Return the [x, y] coordinate for the center point of the cell that contains the specified text.  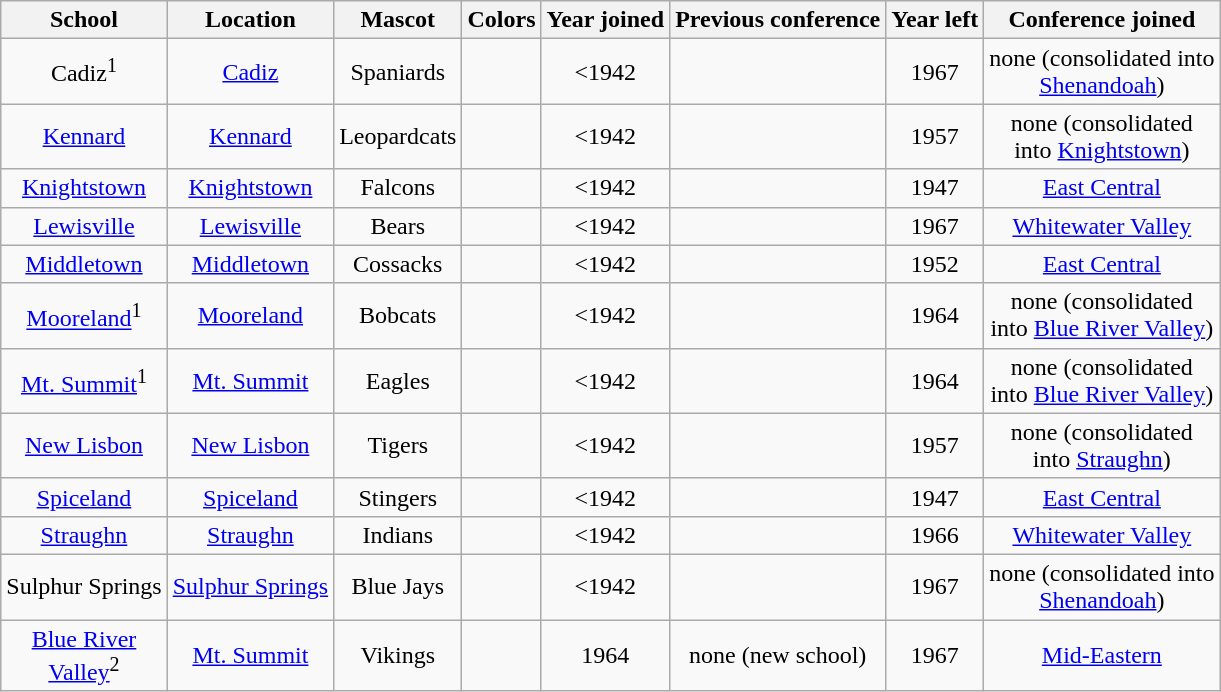
Mascot [398, 20]
Year left [935, 20]
Tigers [398, 446]
Location [250, 20]
Colors [502, 20]
none (consolidatedinto Straughn) [1102, 446]
Indians [398, 535]
Year joined [606, 20]
Mooreland1 [84, 316]
Cossacks [398, 264]
Previous conference [778, 20]
Vikings [398, 656]
Blue Jays [398, 586]
1966 [935, 535]
Mid-Eastern [1102, 656]
Spaniards [398, 72]
Cadiz1 [84, 72]
Mt. Summit1 [84, 380]
Stingers [398, 497]
School [84, 20]
Cadiz [250, 72]
1952 [935, 264]
Bobcats [398, 316]
Leopardcats [398, 136]
none (consolidatedinto Knightstown) [1102, 136]
Mooreland [250, 316]
Conference joined [1102, 20]
none (new school) [778, 656]
Blue River Valley2 [84, 656]
Bears [398, 226]
Eagles [398, 380]
Falcons [398, 188]
